Pinpoint the cell where the given text exists, returning its (x, y) midpoint coordinate. 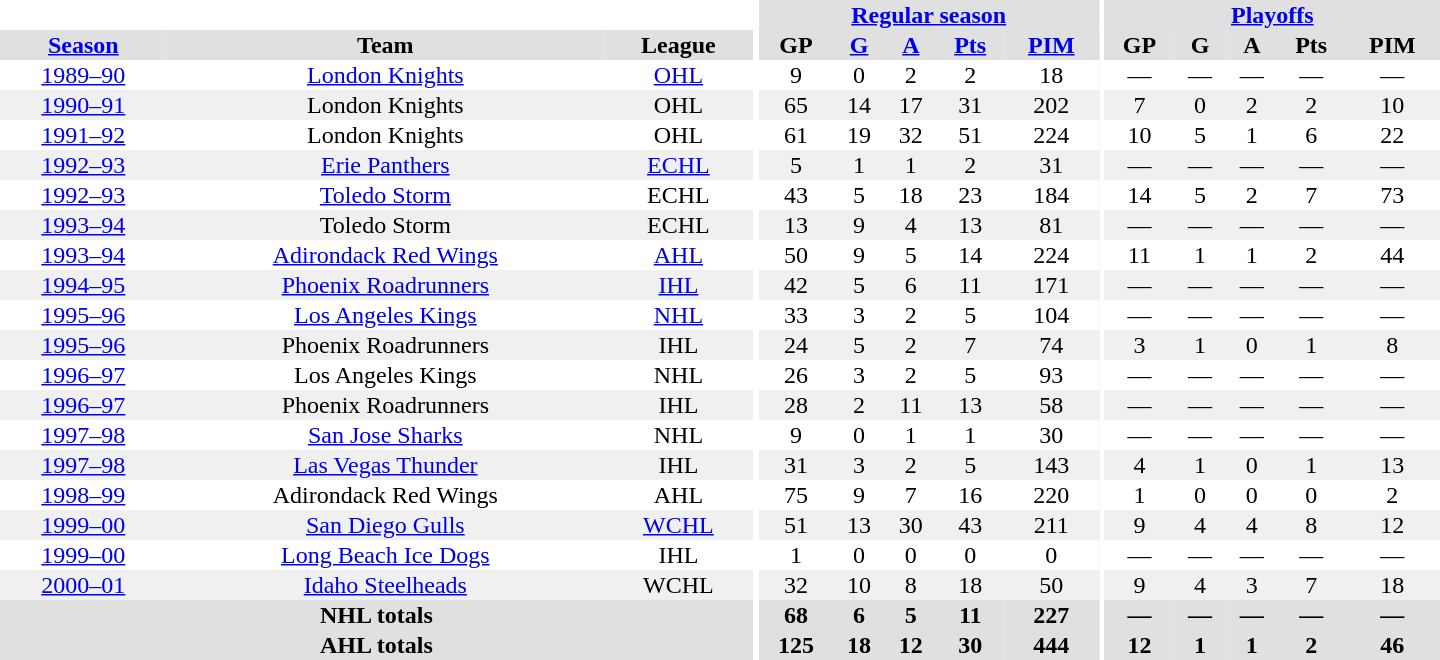
1991–92 (84, 135)
2000–01 (84, 585)
44 (1392, 255)
1998–99 (84, 495)
143 (1052, 465)
Las Vegas Thunder (386, 465)
19 (859, 135)
202 (1052, 105)
26 (796, 375)
104 (1052, 315)
220 (1052, 495)
211 (1052, 525)
17 (911, 105)
Season (84, 45)
61 (796, 135)
81 (1052, 225)
42 (796, 285)
65 (796, 105)
68 (796, 615)
San Jose Sharks (386, 435)
Long Beach Ice Dogs (386, 555)
171 (1052, 285)
23 (970, 195)
93 (1052, 375)
Erie Panthers (386, 165)
1990–91 (84, 105)
Team (386, 45)
28 (796, 405)
1994–95 (84, 285)
73 (1392, 195)
22 (1392, 135)
75 (796, 495)
24 (796, 345)
125 (796, 645)
74 (1052, 345)
Idaho Steelheads (386, 585)
League (678, 45)
1989–90 (84, 75)
227 (1052, 615)
San Diego Gulls (386, 525)
33 (796, 315)
AHL totals (376, 645)
58 (1052, 405)
Regular season (929, 15)
46 (1392, 645)
Playoffs (1272, 15)
16 (970, 495)
444 (1052, 645)
NHL totals (376, 615)
184 (1052, 195)
